Identify which cell holds the provided text, then report its (x, y) central coordinate. 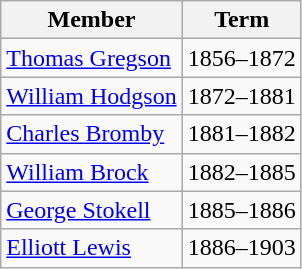
William Hodgson (92, 96)
Thomas Gregson (92, 58)
1882–1885 (242, 172)
George Stokell (92, 210)
1881–1882 (242, 134)
Elliott Lewis (92, 248)
Member (92, 20)
1885–1886 (242, 210)
Charles Bromby (92, 134)
1872–1881 (242, 96)
1856–1872 (242, 58)
1886–1903 (242, 248)
William Brock (92, 172)
Term (242, 20)
